Find where the given text appears and provide that cell's center as [x, y] coordinate. 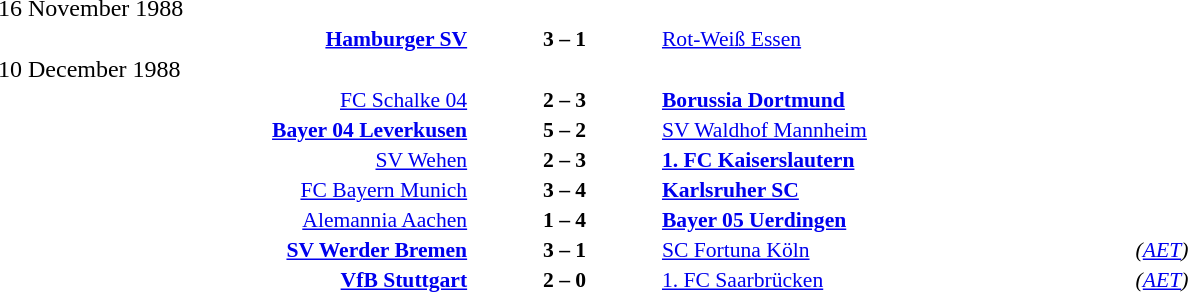
Rot-Weiß Essen [896, 38]
5 – 2 [564, 130]
SC Fortuna Köln [896, 250]
3 – 4 [564, 190]
1 – 4 [564, 220]
Karlsruher SC [896, 190]
SV Waldhof Mannheim [896, 130]
Bayer 05 Uerdingen [896, 220]
Borussia Dortmund [896, 100]
1. FC Kaiserslautern [896, 160]
